For the text-containing cell, return its midpoint in (X, Y) coordinate format. 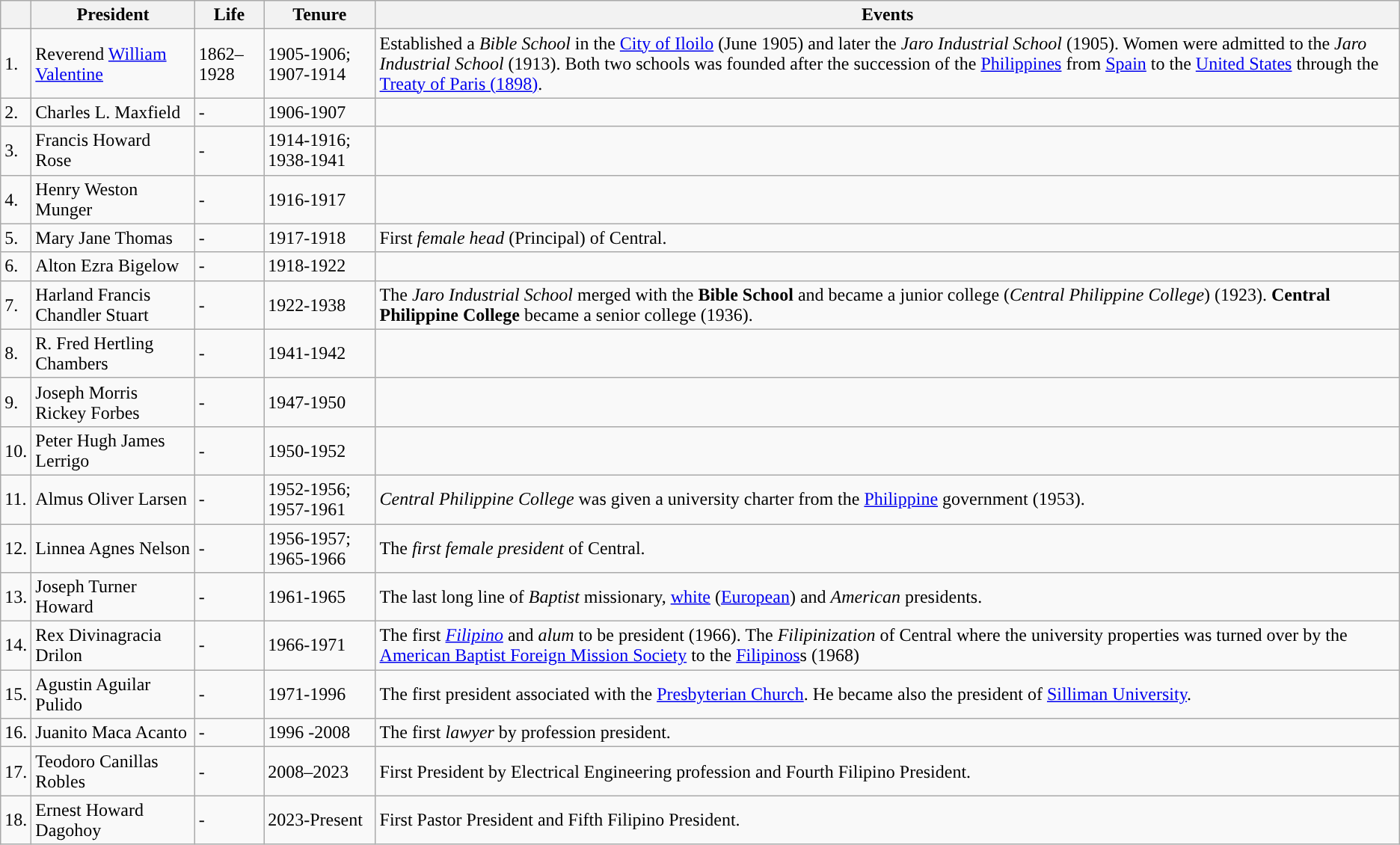
The first female president of Central. (887, 547)
6. (16, 266)
First female head (Principal) of Central. (887, 238)
Henry Weston Munger (113, 199)
The last long line of Baptist missionary, white (European) and American presidents. (887, 597)
2. (16, 112)
Tenure (320, 15)
Linnea Agnes Nelson (113, 547)
13. (16, 597)
Almus Oliver Larsen (113, 500)
1917-1918 (320, 238)
Joseph Turner Howard (113, 597)
1918-1922 (320, 266)
1905-1906; 1907-1914 (320, 64)
17. (16, 772)
8. (16, 353)
15. (16, 694)
First Pastor President and Fifth Filipino President. (887, 820)
Life (229, 15)
18. (16, 820)
The first lawyer by profession president. (887, 733)
Teodoro Canillas Robles (113, 772)
12. (16, 547)
Charles L. Maxfield (113, 112)
Central Philippine College was given a university charter from the Philippine government (1953). (887, 500)
5. (16, 238)
1952-1956; 1957-1961 (320, 500)
2008–2023 (320, 772)
7. (16, 305)
1956-1957; 1965-1966 (320, 547)
11. (16, 500)
14. (16, 646)
R. Fred Hertling Chambers (113, 353)
Joseph Morris Rickey Forbes (113, 402)
1966-1971 (320, 646)
1947-1950 (320, 402)
Harland Francis Chandler Stuart (113, 305)
1971-1996 (320, 694)
1906-1907 (320, 112)
First President by Electrical Engineering profession and Fourth Filipino President. (887, 772)
Reverend William Valentine (113, 64)
4. (16, 199)
1941-1942 (320, 353)
Peter Hugh James Lerrigo (113, 450)
1862–1928 (229, 64)
Francis Howard Rose (113, 151)
Mary Jane Thomas (113, 238)
1961-1965 (320, 597)
3. (16, 151)
1914-1916; 1938-1941 (320, 151)
Events (887, 15)
1. (16, 64)
1922-1938 (320, 305)
President (113, 15)
1950-1952 (320, 450)
16. (16, 733)
Ernest Howard Dagohoy (113, 820)
1916-1917 (320, 199)
Alton Ezra Bigelow (113, 266)
Rex Divinagracia Drilon (113, 646)
The first president associated with the Presbyterian Church. He became also the president of Silliman University. (887, 694)
10. (16, 450)
2023-Present (320, 820)
Juanito Maca Acanto (113, 733)
9. (16, 402)
1996 -2008 (320, 733)
Agustin Aguilar Pulido (113, 694)
